From the cell containing the given text, extract its center point as (x, y) coordinate. 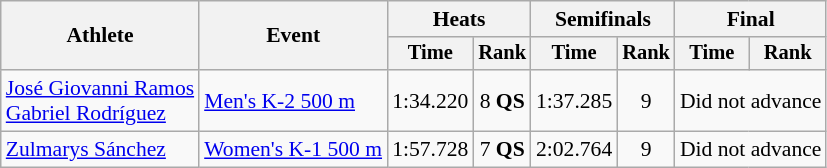
Final (751, 19)
Semifinals (603, 19)
1:37.285 (574, 100)
7 QS (502, 150)
Zulmarys Sánchez (100, 150)
Athlete (100, 36)
Heats (459, 19)
8 QS (502, 100)
Women's K-1 500 m (293, 150)
1:57.728 (430, 150)
1:34.220 (430, 100)
Men's K-2 500 m (293, 100)
Event (293, 36)
José Giovanni RamosGabriel Rodríguez (100, 100)
2:02.764 (574, 150)
